Pinpoint the cell where the given text exists, returning its [X, Y] midpoint coordinate. 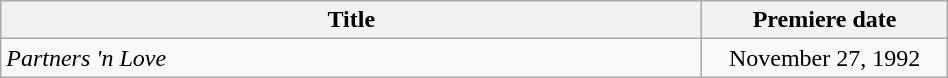
Title [352, 20]
November 27, 1992 [824, 58]
Partners 'n Love [352, 58]
Premiere date [824, 20]
